From the cell containing the given text, extract its center point as [X, Y] coordinate. 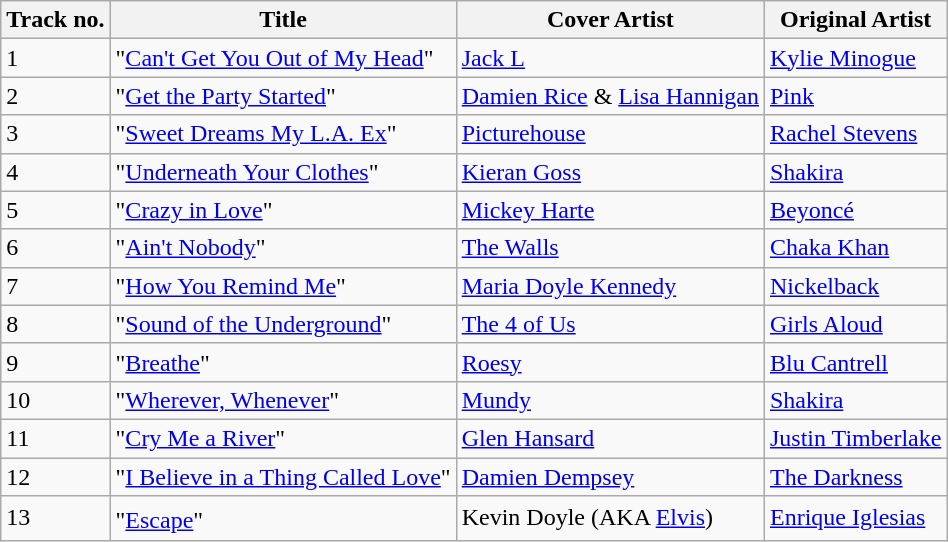
11 [56, 438]
Beyoncé [855, 210]
8 [56, 324]
Damien Rice & Lisa Hannigan [610, 96]
3 [56, 134]
"Escape" [283, 518]
1 [56, 58]
Girls Aloud [855, 324]
9 [56, 362]
Glen Hansard [610, 438]
"Breathe" [283, 362]
"Sweet Dreams My L.A. Ex" [283, 134]
Mundy [610, 400]
Kylie Minogue [855, 58]
4 [56, 172]
"Cry Me a River" [283, 438]
"Ain't Nobody" [283, 248]
Jack L [610, 58]
The Walls [610, 248]
Track no. [56, 20]
Kieran Goss [610, 172]
"Underneath Your Clothes" [283, 172]
5 [56, 210]
Justin Timberlake [855, 438]
"How You Remind Me" [283, 286]
2 [56, 96]
The Darkness [855, 477]
Maria Doyle Kennedy [610, 286]
The 4 of Us [610, 324]
Enrique Iglesias [855, 518]
13 [56, 518]
Original Artist [855, 20]
Rachel Stevens [855, 134]
"I Believe in a Thing Called Love" [283, 477]
7 [56, 286]
Picturehouse [610, 134]
6 [56, 248]
"Get the Party Started" [283, 96]
"Sound of the Underground" [283, 324]
Cover Artist [610, 20]
Title [283, 20]
Mickey Harte [610, 210]
Nickelback [855, 286]
Pink [855, 96]
Chaka Khan [855, 248]
"Wherever, Whenever" [283, 400]
Blu Cantrell [855, 362]
Roesy [610, 362]
12 [56, 477]
10 [56, 400]
"Crazy in Love" [283, 210]
Damien Dempsey [610, 477]
"Can't Get You Out of My Head" [283, 58]
Kevin Doyle (AKA Elvis) [610, 518]
